Extract the (X, Y) coordinate from the center of the cell holding the provided text.  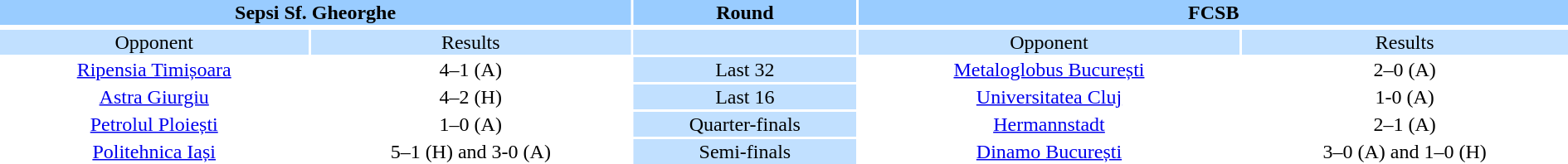
4–2 (H) (470, 97)
2–0 (A) (1405, 70)
4–1 (A) (470, 70)
Petrolul Ploiești (154, 124)
5–1 (H) and 3-0 (A) (470, 152)
Dinamo București (1049, 152)
Last 32 (745, 70)
3–0 (A) and 1–0 (H) (1405, 152)
Last 16 (745, 97)
Politehnica Iași (154, 152)
1-0 (A) (1405, 97)
Round (745, 12)
Astra Giurgiu (154, 97)
Metaloglobus București (1049, 70)
Quarter-finals (745, 124)
FCSB (1214, 12)
Semi-finals (745, 152)
Universitatea Cluj (1049, 97)
Sepsi Sf. Gheorghe (315, 12)
2–1 (A) (1405, 124)
Ripensia Timișoara (154, 70)
Hermannstadt (1049, 124)
1–0 (A) (470, 124)
